Identify which cell holds the provided text, then report its (X, Y) central coordinate. 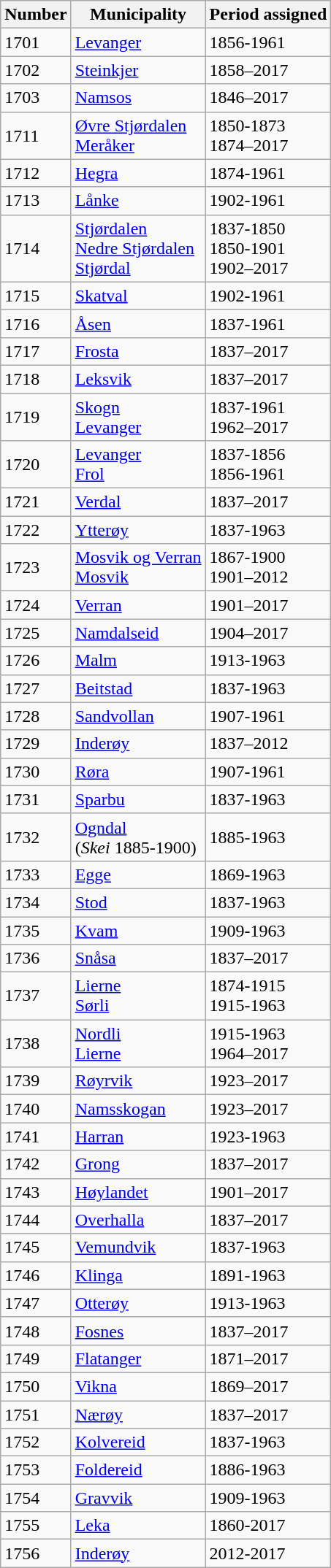
Snåsa (138, 958)
Nærøy (138, 1414)
1727 (36, 688)
1753 (36, 1470)
1750 (36, 1386)
Røyrvik (138, 1081)
1716 (36, 323)
1850-18731874–2017 (268, 136)
1749 (36, 1358)
Municipality (138, 15)
NordliLierne (138, 1044)
Foldereid (138, 1470)
Gravvik (138, 1498)
1735 (36, 931)
1723 (36, 568)
1837-1961 (268, 323)
1743 (36, 1192)
Åsen (138, 323)
Vemundvik (138, 1248)
1754 (36, 1498)
Øvre StjørdalenMeråker (138, 136)
Otterøy (138, 1303)
Steinkjer (138, 70)
1720 (36, 464)
1724 (36, 605)
1722 (36, 530)
1702 (36, 70)
1869-1963 (268, 875)
Klinga (138, 1275)
1745 (36, 1248)
1885-1963 (268, 837)
1837-19611962–2017 (268, 416)
1740 (36, 1109)
1860-2017 (268, 1526)
1858–2017 (268, 70)
1712 (36, 173)
Malm (138, 661)
1714 (36, 248)
Stod (138, 902)
1729 (36, 744)
LierneSørli (138, 996)
1871–2017 (268, 1358)
Overhalla (138, 1220)
Leka (138, 1526)
1718 (36, 379)
1731 (36, 799)
1734 (36, 902)
Sparbu (138, 799)
Beitstad (138, 688)
SkognLevanger (138, 416)
1736 (36, 958)
1726 (36, 661)
1730 (36, 772)
1738 (36, 1044)
Kolvereid (138, 1442)
1837-18501850-19011902–2017 (268, 248)
Sandvollan (138, 716)
1721 (36, 502)
1715 (36, 296)
Røra (138, 772)
1741 (36, 1137)
Period assigned (268, 15)
Ogndal(Skei 1885-1900) (138, 837)
1728 (36, 716)
Verdal (138, 502)
1733 (36, 875)
Namsskogan (138, 1109)
1856-1961 (268, 42)
Lånke (138, 201)
1719 (36, 416)
Fosnes (138, 1331)
1846–2017 (268, 98)
Number (36, 15)
1739 (36, 1081)
1744 (36, 1220)
1725 (36, 633)
1891-1963 (268, 1275)
1837-18561856-1961 (268, 464)
1748 (36, 1331)
1886-1963 (268, 1470)
1737 (36, 996)
1717 (36, 351)
Kvam (138, 931)
1874-19151915-1963 (268, 996)
Mosvik og VerranMosvik (138, 568)
Ytterøy (138, 530)
1742 (36, 1164)
1756 (36, 1553)
Frosta (138, 351)
1752 (36, 1442)
Hegra (138, 173)
1874-1961 (268, 173)
Flatanger (138, 1358)
1713 (36, 201)
1747 (36, 1303)
Namdalseid (138, 633)
1755 (36, 1526)
Leksvik (138, 379)
1711 (36, 136)
Namsos (138, 98)
Verran (138, 605)
1869–2017 (268, 1386)
Grong (138, 1164)
1751 (36, 1414)
Skatval (138, 296)
Egge (138, 875)
1837–2012 (268, 744)
StjørdalenNedre StjørdalenStjørdal (138, 248)
Høylandet (138, 1192)
1915-19631964–2017 (268, 1044)
1923-1963 (268, 1137)
Levanger (138, 42)
1732 (36, 837)
1703 (36, 98)
2012-2017 (268, 1553)
1746 (36, 1275)
Vikna (138, 1386)
1867-19001901–2012 (268, 568)
Harran (138, 1137)
LevangerFrol (138, 464)
1701 (36, 42)
1904–2017 (268, 633)
